For the text-containing cell, return its midpoint in (X, Y) coordinate format. 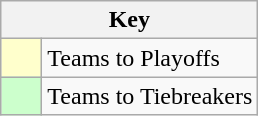
Teams to Tiebreakers (150, 96)
Key (130, 20)
Teams to Playoffs (150, 58)
